Find where the given text appears and provide that cell's center as [X, Y] coordinate. 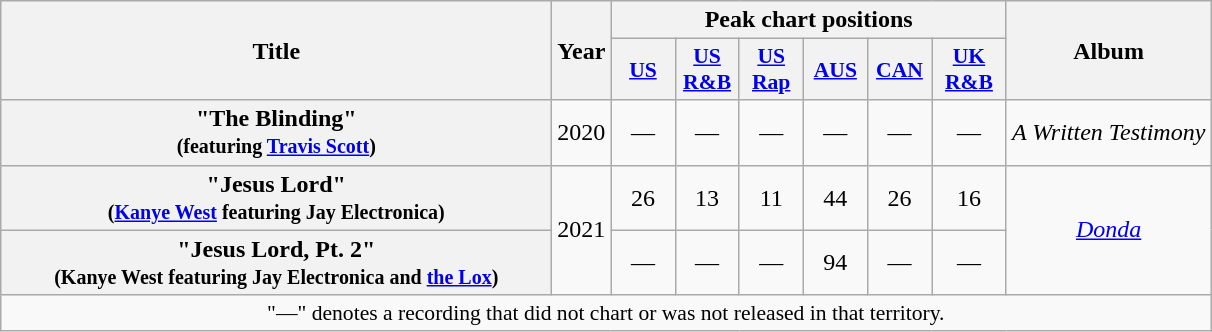
CAN [899, 70]
USRap [771, 70]
Album [1108, 50]
AUS [835, 70]
UKR&B [970, 70]
44 [835, 198]
"Jesus Lord, Pt. 2"(Kanye West featuring Jay Electronica and the Lox) [276, 262]
US [643, 70]
11 [771, 198]
13 [707, 198]
USR&B [707, 70]
2020 [582, 132]
Donda [1108, 230]
16 [970, 198]
"The Blinding"(featuring Travis Scott) [276, 132]
2021 [582, 230]
"—" denotes a recording that did not chart or was not released in that territory. [606, 313]
Peak chart positions [809, 20]
Year [582, 50]
Title [276, 50]
"Jesus Lord"(Kanye West featuring Jay Electronica) [276, 198]
A Written Testimony [1108, 132]
94 [835, 262]
